Output the [x, y] coordinate of the center of the cell containing the given text.  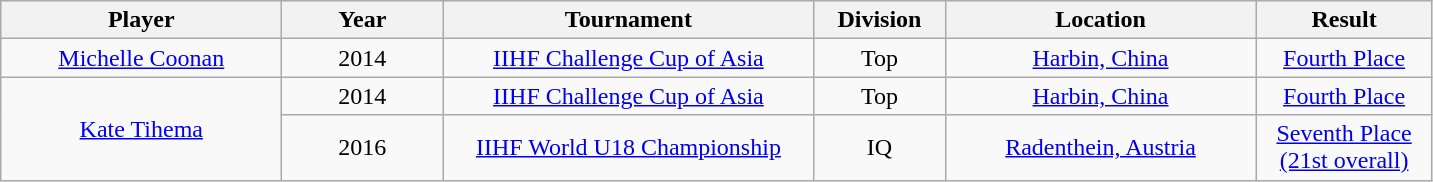
Seventh Place(21st overall) [1344, 148]
Location [1100, 20]
Tournament [628, 20]
2016 [362, 148]
IIHF World U18 Championship [628, 148]
Radenthein, Austria [1100, 148]
Michelle Coonan [142, 58]
Result [1344, 20]
Kate Tihema [142, 128]
Year [362, 20]
Player [142, 20]
IQ [880, 148]
Division [880, 20]
